Return the (X, Y) coordinate for the center point of the cell that contains the specified text.  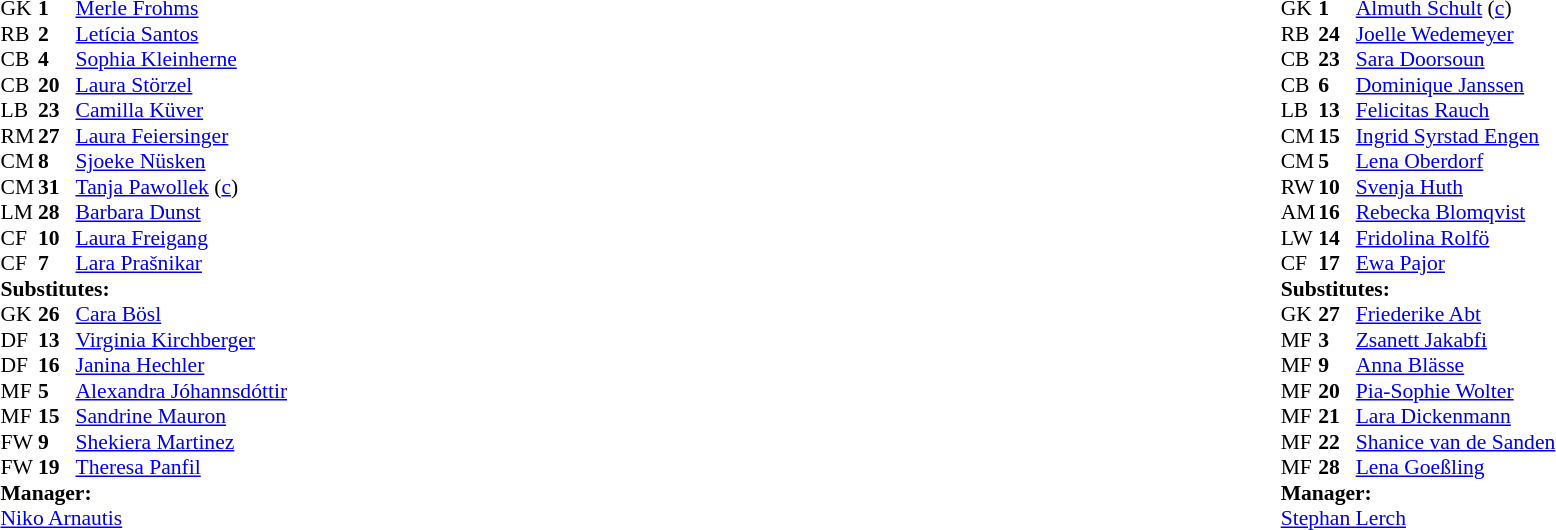
Sandrine Mauron (182, 417)
Joelle Wedemeyer (1456, 34)
3 (1337, 340)
6 (1337, 85)
LM (19, 213)
Anna Blässe (1456, 365)
19 (57, 467)
Ewa Pajor (1456, 263)
Camilla Küver (182, 111)
26 (57, 315)
RW (1300, 187)
Laura Störzel (182, 85)
22 (1337, 442)
8 (57, 161)
Theresa Panfil (182, 467)
Rebecka Blomqvist (1456, 213)
Tanja Pawollek (c) (182, 187)
24 (1337, 34)
Lena Goeßling (1456, 467)
Laura Freigang (182, 238)
Fridolina Rolfö (1456, 238)
Alexandra Jóhannsdóttir (182, 391)
Sara Doorsoun (1456, 59)
Lara Prašnikar (182, 263)
Janina Hechler (182, 365)
4 (57, 59)
Svenja Huth (1456, 187)
Ingrid Syrstad Engen (1456, 136)
Friederike Abt (1456, 315)
2 (57, 34)
Felicitas Rauch (1456, 111)
RM (19, 136)
Sophia Kleinherne (182, 59)
Pia-Sophie Wolter (1456, 391)
17 (1337, 263)
Shekiera Martinez (182, 442)
Cara Bösl (182, 315)
Zsanett Jakabfi (1456, 340)
Virginia Kirchberger (182, 340)
LW (1300, 238)
31 (57, 187)
Letícia Santos (182, 34)
Shanice van de Sanden (1456, 442)
Lena Oberdorf (1456, 161)
Lara Dickenmann (1456, 417)
14 (1337, 238)
Barbara Dunst (182, 213)
Sjoeke Nüsken (182, 161)
Laura Feiersinger (182, 136)
21 (1337, 417)
7 (57, 263)
Dominique Janssen (1456, 85)
AM (1300, 213)
